Detect which cell encompasses the target text, then output its [x, y] center coordinate. 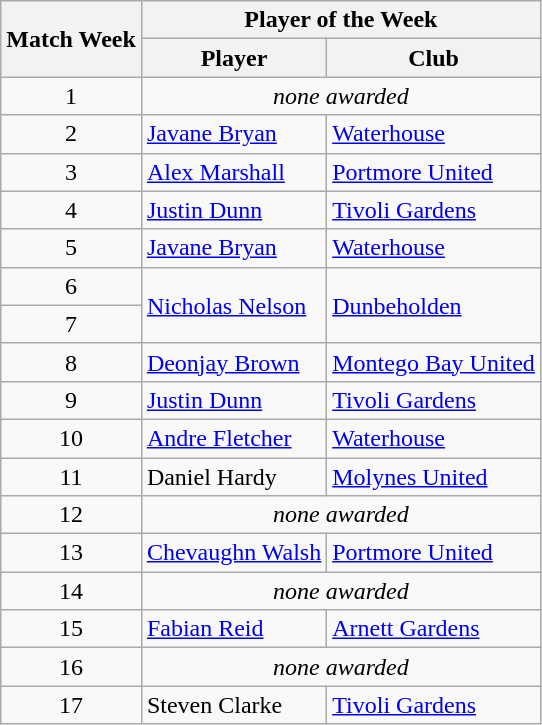
Montego Bay United [434, 362]
16 [72, 667]
4 [72, 210]
Deonjay Brown [234, 362]
Player [234, 58]
6 [72, 286]
Dunbeholden [434, 305]
13 [72, 553]
Club [434, 58]
1 [72, 96]
3 [72, 172]
Andre Fletcher [234, 438]
8 [72, 362]
5 [72, 248]
Match Week [72, 39]
Chevaughn Walsh [234, 553]
17 [72, 705]
15 [72, 629]
Steven Clarke [234, 705]
Molynes United [434, 477]
Alex Marshall [234, 172]
2 [72, 134]
11 [72, 477]
Player of the Week [340, 20]
9 [72, 400]
10 [72, 438]
7 [72, 324]
Daniel Hardy [234, 477]
Arnett Gardens [434, 629]
12 [72, 515]
Fabian Reid [234, 629]
14 [72, 591]
Nicholas Nelson [234, 305]
